Return (X, Y) of the center of cell containing provided text 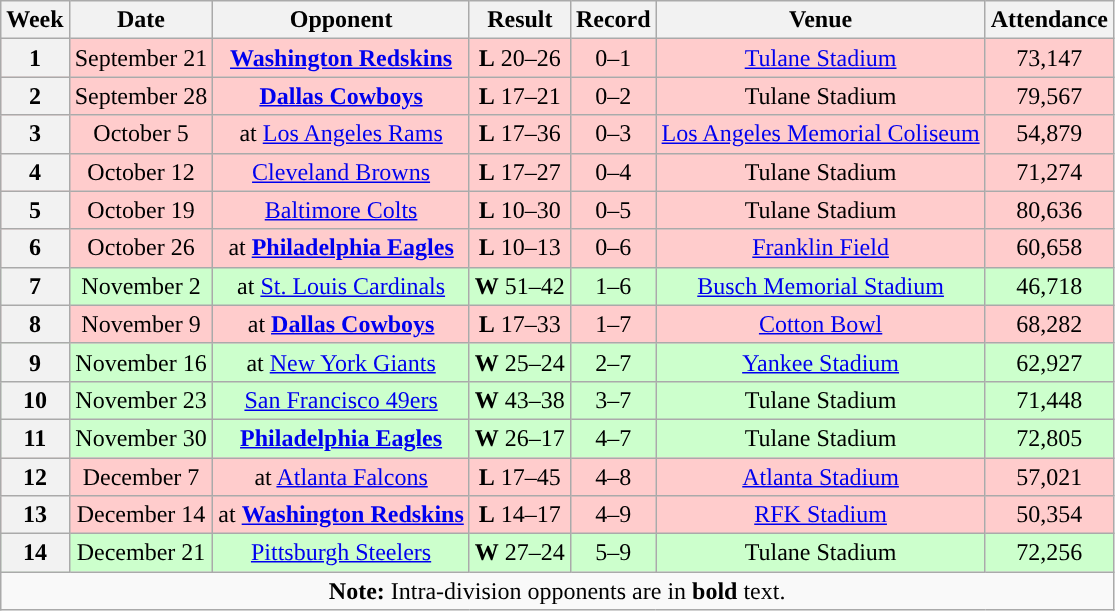
RFK Stadium (820, 515)
Los Angeles Memorial Coliseum (820, 134)
5 (35, 210)
0–3 (613, 134)
at Atlanta Falcons (341, 477)
Record (613, 20)
1–6 (613, 286)
80,636 (1049, 210)
Opponent (341, 20)
14 (35, 553)
4–7 (613, 438)
71,448 (1049, 400)
L 17–27 (520, 172)
73,147 (1049, 58)
12 (35, 477)
Venue (820, 20)
Atlanta Stadium (820, 477)
68,282 (1049, 324)
at New York Giants (341, 362)
L 17–21 (520, 96)
1–7 (613, 324)
72,805 (1049, 438)
Yankee Stadium (820, 362)
Attendance (1049, 20)
December 7 (141, 477)
L 17–33 (520, 324)
Pittsburgh Steelers (341, 553)
L 10–13 (520, 248)
3–7 (613, 400)
60,658 (1049, 248)
November 9 (141, 324)
0–4 (613, 172)
at Los Angeles Rams (341, 134)
W 51–42 (520, 286)
L 17–45 (520, 477)
W 25–24 (520, 362)
October 26 (141, 248)
Cleveland Browns (341, 172)
December 14 (141, 515)
October 5 (141, 134)
62,927 (1049, 362)
4 (35, 172)
6 (35, 248)
November 2 (141, 286)
W 43–38 (520, 400)
L 14–17 (520, 515)
Franklin Field (820, 248)
72,256 (1049, 553)
0–5 (613, 210)
December 21 (141, 553)
Week (35, 20)
7 (35, 286)
November 23 (141, 400)
September 28 (141, 96)
W 26–17 (520, 438)
at Philadelphia Eagles (341, 248)
L 17–36 (520, 134)
Philadelphia Eagles (341, 438)
3 (35, 134)
2 (35, 96)
Busch Memorial Stadium (820, 286)
Baltimore Colts (341, 210)
L 10–30 (520, 210)
11 (35, 438)
Result (520, 20)
50,354 (1049, 515)
57,021 (1049, 477)
September 21 (141, 58)
Dallas Cowboys (341, 96)
1 (35, 58)
at St. Louis Cardinals (341, 286)
8 (35, 324)
October 12 (141, 172)
October 19 (141, 210)
L 20–26 (520, 58)
Date (141, 20)
2–7 (613, 362)
4–8 (613, 477)
54,879 (1049, 134)
at Dallas Cowboys (341, 324)
71,274 (1049, 172)
0–6 (613, 248)
4–9 (613, 515)
0–2 (613, 96)
10 (35, 400)
Washington Redskins (341, 58)
13 (35, 515)
San Francisco 49ers (341, 400)
0–1 (613, 58)
at Washington Redskins (341, 515)
79,567 (1049, 96)
5–9 (613, 553)
Note: Intra-division opponents are in bold text. (558, 591)
W 27–24 (520, 553)
Cotton Bowl (820, 324)
November 30 (141, 438)
46,718 (1049, 286)
9 (35, 362)
November 16 (141, 362)
